Determine the [x, y] coordinate at the center of the cell enclosing the given text.  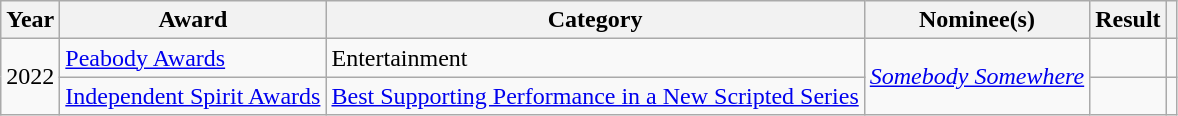
Somebody Somewhere [976, 77]
Best Supporting Performance in a New Scripted Series [595, 96]
2022 [30, 77]
Peabody Awards [193, 58]
Award [193, 20]
Category [595, 20]
Entertainment [595, 58]
Nominee(s) [976, 20]
Year [30, 20]
Independent Spirit Awards [193, 96]
Result [1128, 20]
